Extract the [X, Y] coordinate from the center of the cell holding the provided text.  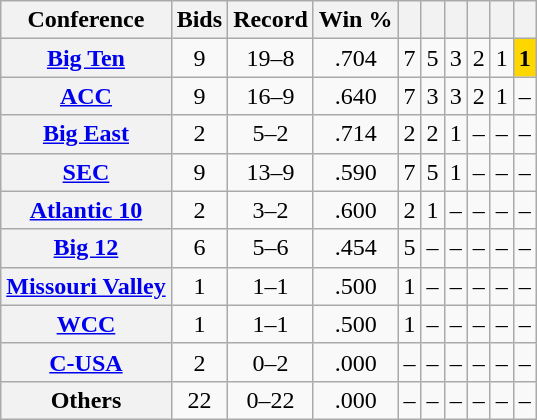
13–9 [271, 172]
5–2 [271, 134]
Win % [356, 20]
.600 [356, 210]
Big 12 [86, 248]
Record [271, 20]
SEC [86, 172]
Atlantic 10 [86, 210]
0–2 [271, 362]
Others [86, 400]
C-USA [86, 362]
ACC [86, 96]
3–2 [271, 210]
Bids [199, 20]
Big East [86, 134]
5–6 [271, 248]
WCC [86, 324]
.590 [356, 172]
.704 [356, 58]
Missouri Valley [86, 286]
16–9 [271, 96]
19–8 [271, 58]
Big Ten [86, 58]
.640 [356, 96]
Conference [86, 20]
0–22 [271, 400]
6 [199, 248]
.714 [356, 134]
.454 [356, 248]
22 [199, 400]
